Provide the (x, y) coordinate of the cell's center where the given text is located.  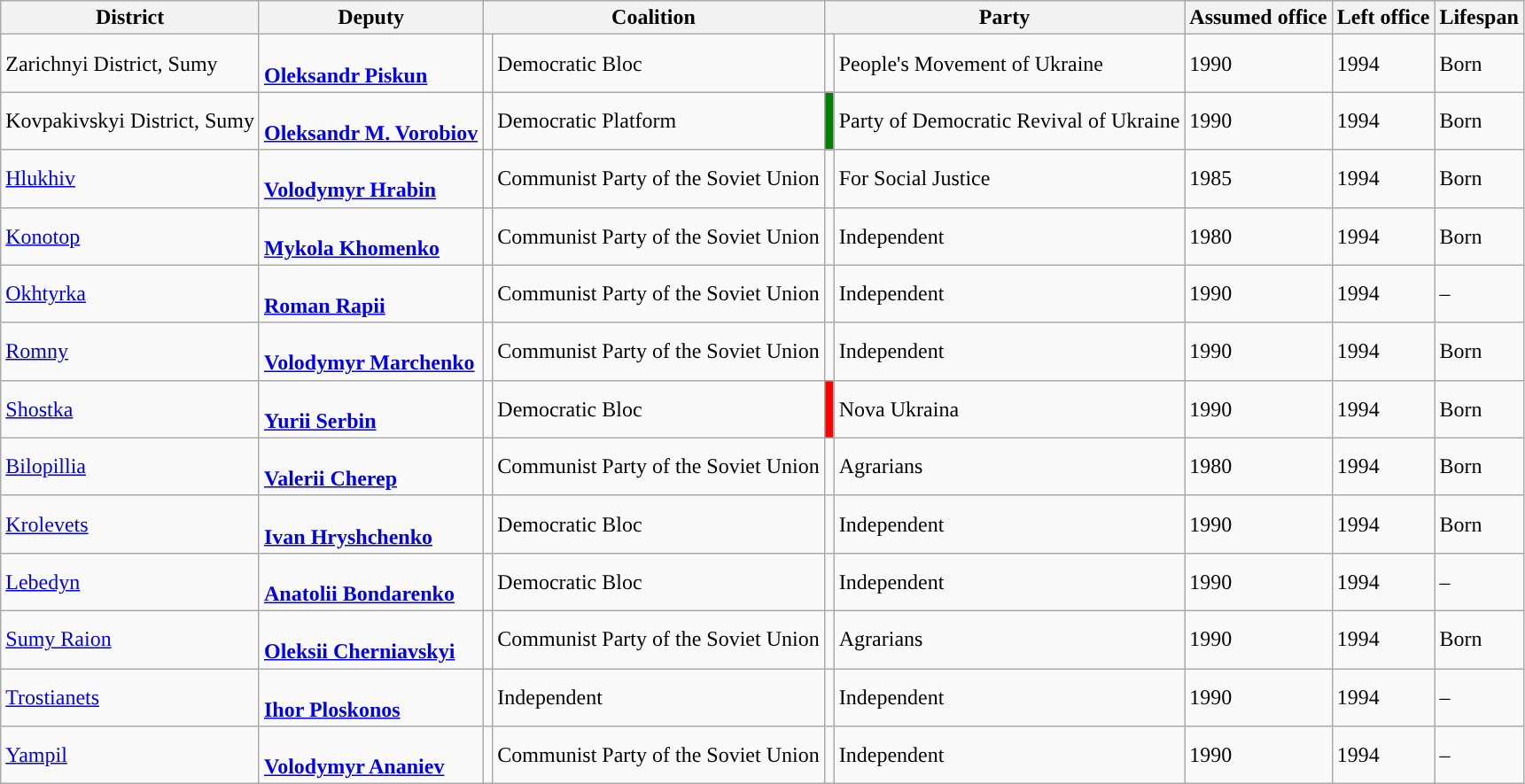
Shostka (130, 409)
Oleksii Cherniavskyi (370, 640)
Party (1005, 18)
1985 (1258, 179)
Roman Rapii (370, 294)
Lifespan (1479, 18)
Assumed office (1258, 18)
Mykola Khomenko (370, 236)
Trostianets (130, 696)
Konotop (130, 236)
Bilopillia (130, 466)
Deputy (370, 18)
Valerii Cherep (370, 466)
Volodymyr Hrabin (370, 179)
People's Movement of Ukraine (1009, 64)
Sumy Raion (130, 640)
Romny (130, 351)
Party of Democratic Revival of Ukraine (1009, 120)
Nova Ukraina (1009, 409)
Ihor Ploskonos (370, 696)
For Social Justice (1009, 179)
Anatolii Bondarenko (370, 581)
Coalition (654, 18)
Oleksandr M. Vorobiov (370, 120)
Left office (1383, 18)
Yampil (130, 755)
Ivan Hryshchenko (370, 524)
Volodymyr Marchenko (370, 351)
Lebedyn (130, 581)
Zarichnyi District, Sumy (130, 64)
Krolevets (130, 524)
District (130, 18)
Oleksandr Piskun (370, 64)
Yurii Serbin (370, 409)
Democratic Platform (658, 120)
Okhtyrka (130, 294)
Kovpakivskyi District, Sumy (130, 120)
Hlukhiv (130, 179)
Volodymyr Ananiev (370, 755)
